Detect which cell encompasses the target text, then output its (X, Y) center coordinate. 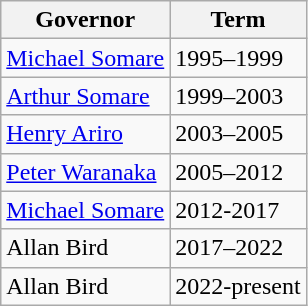
2017–2022 (238, 248)
2012-2017 (238, 210)
Arthur Somare (86, 96)
Henry Ariro (86, 134)
1995–1999 (238, 58)
Governor (86, 20)
2005–2012 (238, 172)
2003–2005 (238, 134)
2022-present (238, 286)
Term (238, 20)
1999–2003 (238, 96)
Peter Waranaka (86, 172)
